Scan for the cell matching the given text and deliver its [X, Y] coordinate at center. 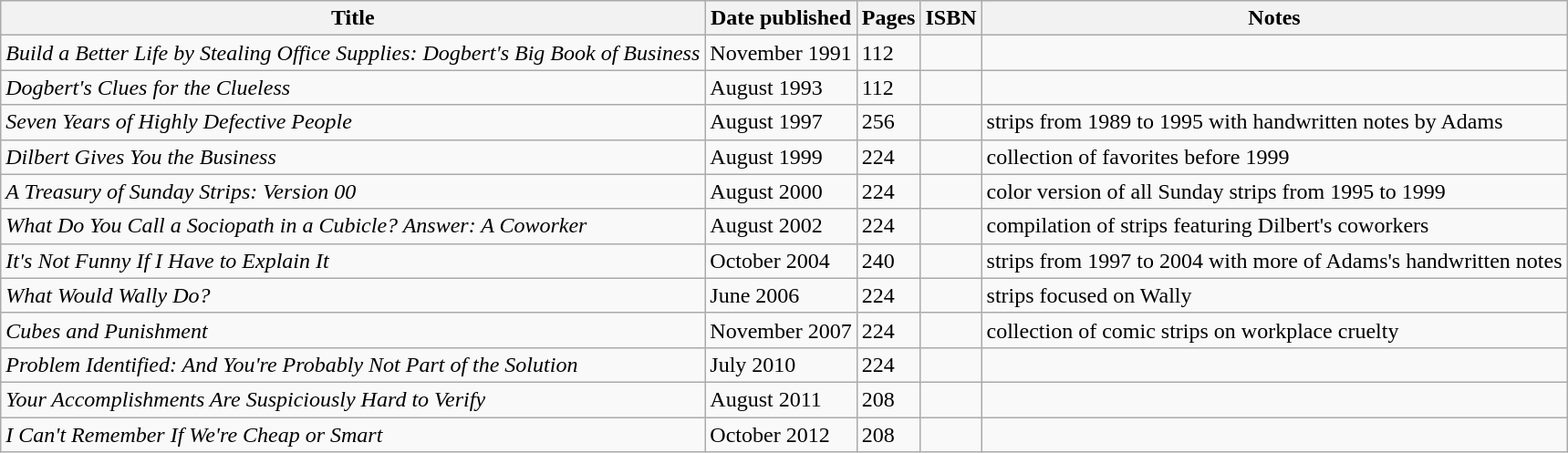
Date published [781, 18]
strips from 1997 to 2004 with more of Adams's handwritten notes [1274, 261]
June 2006 [781, 295]
August 1999 [781, 157]
Title [353, 18]
July 2010 [781, 365]
What Would Wally Do? [353, 295]
November 2007 [781, 330]
Your Accomplishments Are Suspiciously Hard to Verify [353, 399]
Seven Years of Highly Defective People [353, 122]
collection of comic strips on workplace cruelty [1274, 330]
November 1991 [781, 53]
August 2000 [781, 191]
Dogbert's Clues for the Clueless [353, 88]
August 2002 [781, 226]
It's Not Funny If I Have to Explain It [353, 261]
compilation of strips featuring Dilbert's coworkers [1274, 226]
strips focused on Wally [1274, 295]
A Treasury of Sunday Strips: Version 00 [353, 191]
Dilbert Gives You the Business [353, 157]
240 [888, 261]
ISBN [950, 18]
August 1993 [781, 88]
color version of all Sunday strips from 1995 to 1999 [1274, 191]
Problem Identified: And You're Probably Not Part of the Solution [353, 365]
Cubes and Punishment [353, 330]
Notes [1274, 18]
August 2011 [781, 399]
Pages [888, 18]
What Do You Call a Sociopath in a Cubicle? Answer: A Coworker [353, 226]
collection of favorites before 1999 [1274, 157]
October 2012 [781, 435]
Build a Better Life by Stealing Office Supplies: Dogbert's Big Book of Business [353, 53]
August 1997 [781, 122]
I Can't Remember If We're Cheap or Smart [353, 435]
256 [888, 122]
strips from 1989 to 1995 with handwritten notes by Adams [1274, 122]
October 2004 [781, 261]
